Pinpoint the cell where the given text exists, returning its [x, y] midpoint coordinate. 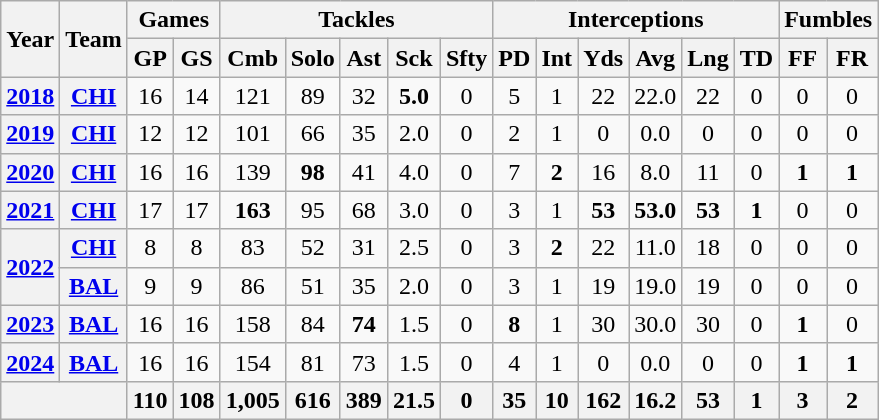
TD [756, 58]
31 [364, 248]
73 [364, 362]
21.5 [414, 400]
89 [312, 96]
22.0 [656, 96]
Sck [414, 58]
139 [252, 172]
2020 [30, 172]
52 [312, 248]
19.0 [656, 286]
121 [252, 96]
Games [174, 20]
158 [252, 324]
389 [364, 400]
2019 [30, 134]
5 [514, 96]
108 [196, 400]
2.5 [414, 248]
110 [150, 400]
FR [852, 58]
Sfty [466, 58]
68 [364, 210]
1,005 [252, 400]
Avg [656, 58]
4 [514, 362]
51 [312, 286]
2022 [30, 267]
14 [196, 96]
83 [252, 248]
81 [312, 362]
7 [514, 172]
84 [312, 324]
Cmb [252, 58]
Lng [708, 58]
Int [557, 58]
2023 [30, 324]
163 [252, 210]
2018 [30, 96]
FF [803, 58]
32 [364, 96]
53.0 [656, 210]
162 [604, 400]
GP [150, 58]
16.2 [656, 400]
2024 [30, 362]
11 [708, 172]
5.0 [414, 96]
101 [252, 134]
74 [364, 324]
Yds [604, 58]
Ast [364, 58]
616 [312, 400]
PD [514, 58]
8.0 [656, 172]
2021 [30, 210]
Team [94, 39]
154 [252, 362]
95 [312, 210]
41 [364, 172]
Solo [312, 58]
98 [312, 172]
86 [252, 286]
3.0 [414, 210]
Tackles [356, 20]
Interceptions [636, 20]
10 [557, 400]
30.0 [656, 324]
Year [30, 39]
18 [708, 248]
11.0 [656, 248]
Fumbles [828, 20]
4.0 [414, 172]
GS [196, 58]
66 [312, 134]
